Capture the cell that displays the provided text and extract its [x, y] central coordinate. 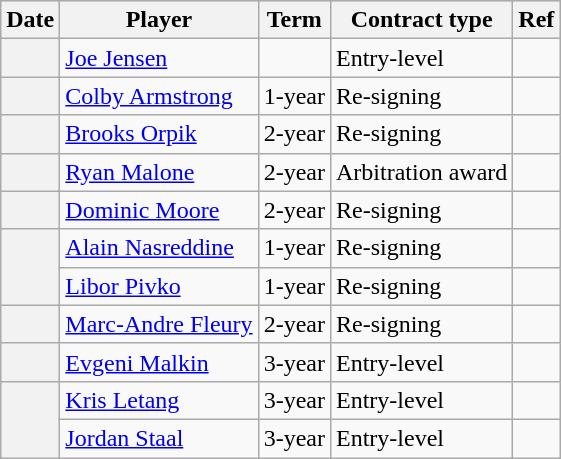
Arbitration award [421, 172]
Dominic Moore [159, 210]
Kris Letang [159, 400]
Ref [536, 20]
Term [294, 20]
Libor Pivko [159, 286]
Contract type [421, 20]
Alain Nasreddine [159, 248]
Joe Jensen [159, 58]
Date [30, 20]
Marc-Andre Fleury [159, 324]
Evgeni Malkin [159, 362]
Player [159, 20]
Ryan Malone [159, 172]
Jordan Staal [159, 438]
Colby Armstrong [159, 96]
Brooks Orpik [159, 134]
